Find where the given text appears and provide that cell's center as [x, y] coordinate. 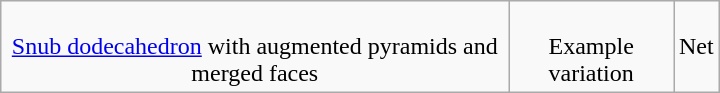
Example variation [592, 47]
Snub dodecahedron with augmented pyramids and merged faces [255, 47]
Net [697, 47]
